Search for the cell housing the specified text and yield its [X, Y] center coordinate. 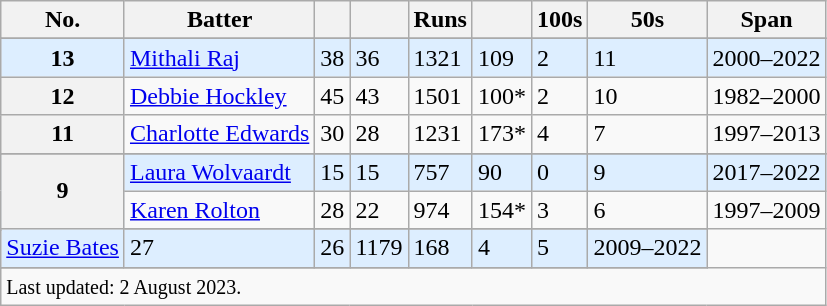
Suzie Bates [63, 248]
1179 [379, 248]
0 [560, 172]
Laura Wolvaardt [219, 172]
12 [63, 96]
1501 [440, 96]
1997–2009 [766, 210]
10 [648, 96]
36 [379, 58]
173* [502, 134]
Last updated: 2 August 2023. [414, 286]
1321 [440, 58]
26 [332, 248]
Span [766, 20]
5 [560, 248]
50s [648, 20]
38 [332, 58]
Debbie Hockley [219, 96]
Mithali Raj [219, 58]
1997–2013 [766, 134]
13 [63, 58]
154* [502, 210]
No. [63, 20]
757 [440, 172]
90 [502, 172]
30 [332, 134]
43 [379, 96]
22 [379, 210]
Batter [219, 20]
100s [560, 20]
45 [332, 96]
6 [648, 210]
Karen Rolton [219, 210]
3 [560, 210]
1231 [440, 134]
2017–2022 [766, 172]
2009–2022 [648, 248]
2000–2022 [766, 58]
27 [219, 248]
1982–2000 [766, 96]
7 [648, 134]
974 [440, 210]
168 [440, 248]
100* [502, 96]
Charlotte Edwards [219, 134]
Runs [440, 20]
109 [502, 58]
